Return [x, y] of the center of cell containing provided text 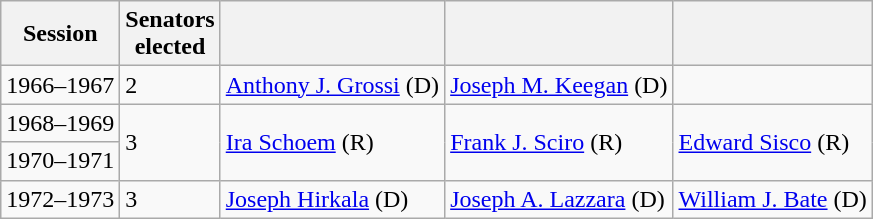
Anthony J. Grossi (D) [332, 85]
Joseph Hirkala (D) [332, 199]
1968–1969 [60, 123]
1966–1967 [60, 85]
2 [170, 85]
William J. Bate (D) [772, 199]
1970–1971 [60, 161]
Edward Sisco (R) [772, 142]
Session [60, 34]
Frank J. Sciro (R) [559, 142]
Senatorselected [170, 34]
1972–1973 [60, 199]
Ira Schoem (R) [332, 142]
Joseph A. Lazzara (D) [559, 199]
Joseph M. Keegan (D) [559, 85]
